Search for the cell housing the specified text and yield its [X, Y] center coordinate. 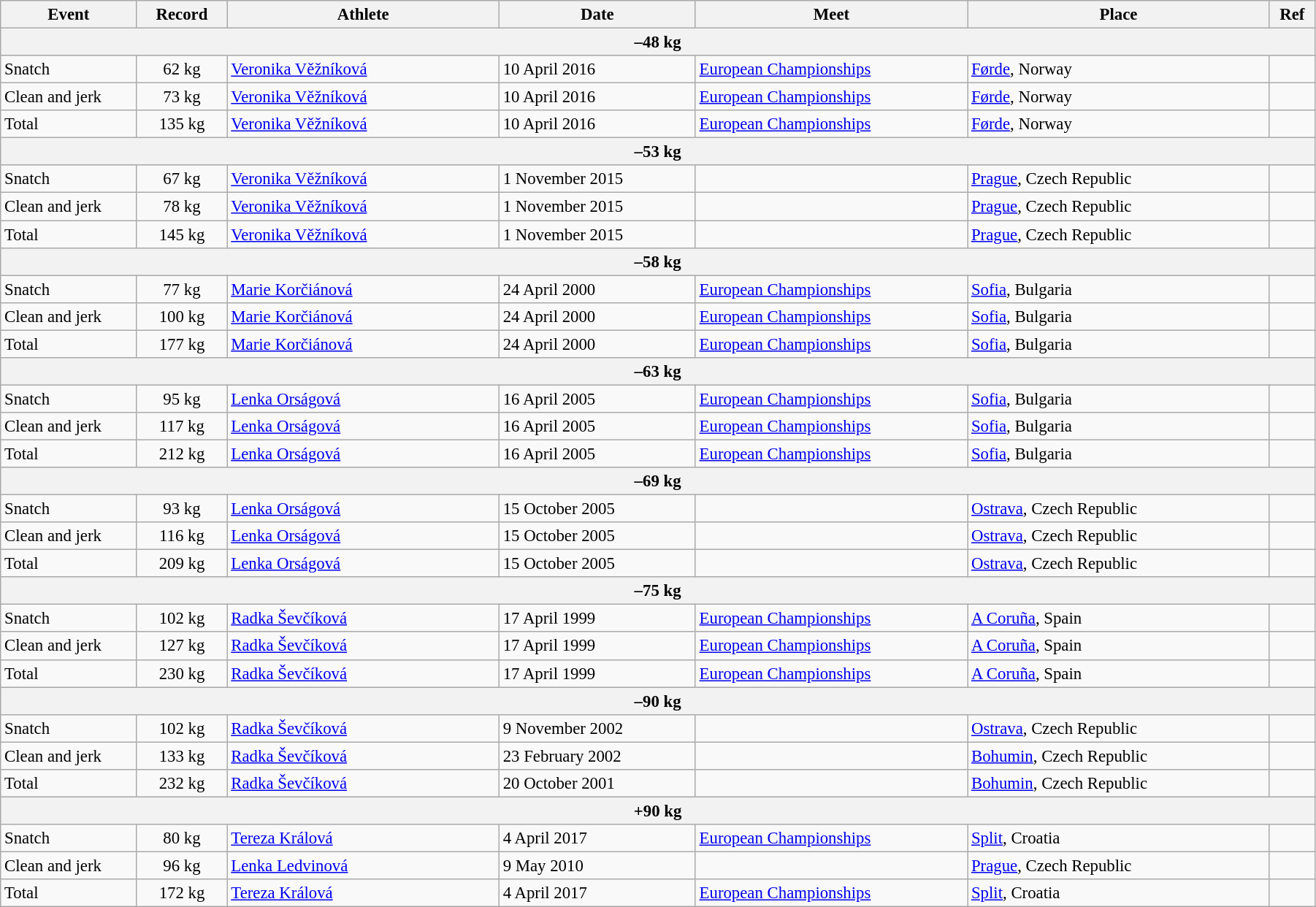
95 kg [182, 399]
78 kg [182, 207]
Lenka Ledvinová [363, 865]
23 February 2002 [597, 756]
9 November 2002 [597, 728]
116 kg [182, 536]
77 kg [182, 289]
Athlete [363, 15]
67 kg [182, 179]
9 May 2010 [597, 865]
Ref [1292, 15]
209 kg [182, 564]
–75 kg [658, 591]
–58 kg [658, 261]
127 kg [182, 646]
96 kg [182, 865]
93 kg [182, 509]
+90 kg [658, 811]
145 kg [182, 234]
20 October 2001 [597, 784]
230 kg [182, 673]
177 kg [182, 344]
Place [1119, 15]
–48 kg [658, 42]
212 kg [182, 453]
Record [182, 15]
117 kg [182, 426]
Date [597, 15]
80 kg [182, 838]
232 kg [182, 784]
172 kg [182, 893]
133 kg [182, 756]
–69 kg [658, 481]
–63 kg [658, 372]
62 kg [182, 69]
135 kg [182, 124]
–53 kg [658, 152]
Meet [831, 15]
Event [69, 15]
73 kg [182, 97]
100 kg [182, 316]
–90 kg [658, 701]
